Capture the cell that displays the provided text and extract its (X, Y) central coordinate. 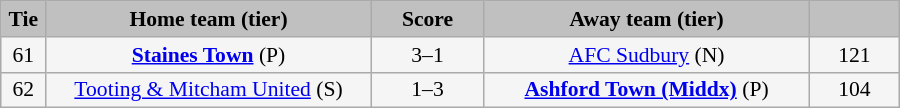
AFC Sudbury (N) (647, 55)
Ashford Town (Middx) (P) (647, 90)
62 (24, 90)
Staines Town (P) (209, 55)
3–1 (427, 55)
Tooting & Mitcham United (S) (209, 90)
Away team (tier) (647, 19)
121 (854, 55)
1–3 (427, 90)
Home team (tier) (209, 19)
Score (427, 19)
61 (24, 55)
Tie (24, 19)
104 (854, 90)
